Output the (X, Y) coordinate of the center of the cell containing the given text.  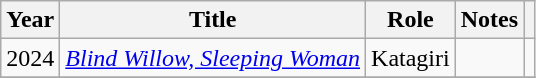
Year (30, 20)
2024 (30, 58)
Role (411, 20)
Blind Willow, Sleeping Woman (213, 58)
Notes (489, 20)
Title (213, 20)
Katagiri (411, 58)
